Determine the [X, Y] coordinate at the center of the cell enclosing the given text.  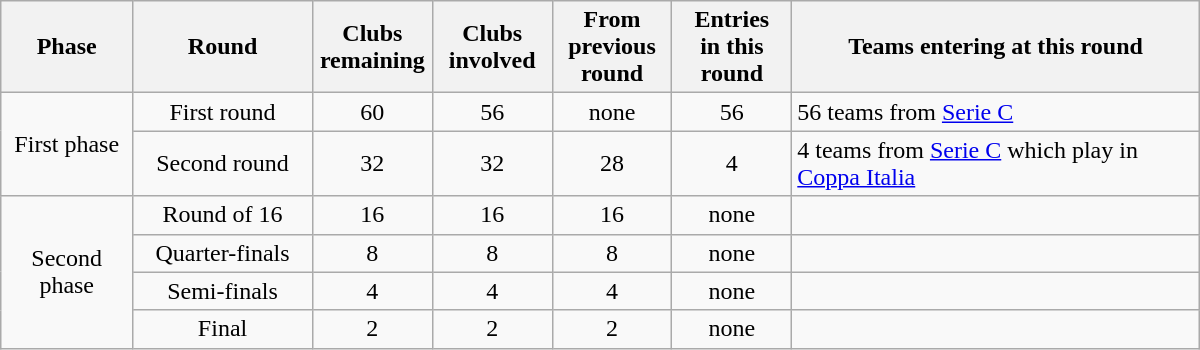
28 [612, 164]
Semi-finals [223, 291]
From previous round [612, 47]
Round of 16 [223, 215]
4 teams from Serie C which play in Coppa Italia [996, 164]
Second round [223, 164]
Teams entering at this round [996, 47]
Second phase [67, 272]
Phase [67, 47]
Final [223, 329]
56 teams from Serie C [996, 112]
Clubs remaining [372, 47]
Round [223, 47]
First phase [67, 144]
Clubs involved [492, 47]
60 [372, 112]
Quarter-finals [223, 253]
First round [223, 112]
Entries in this round [732, 47]
